From the cell containing the given text, extract its center point as (X, Y) coordinate. 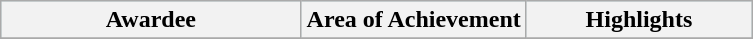
Area of Achievement (414, 20)
Highlights (638, 20)
Awardee (151, 20)
